Return (X, Y) of the center of cell containing provided text 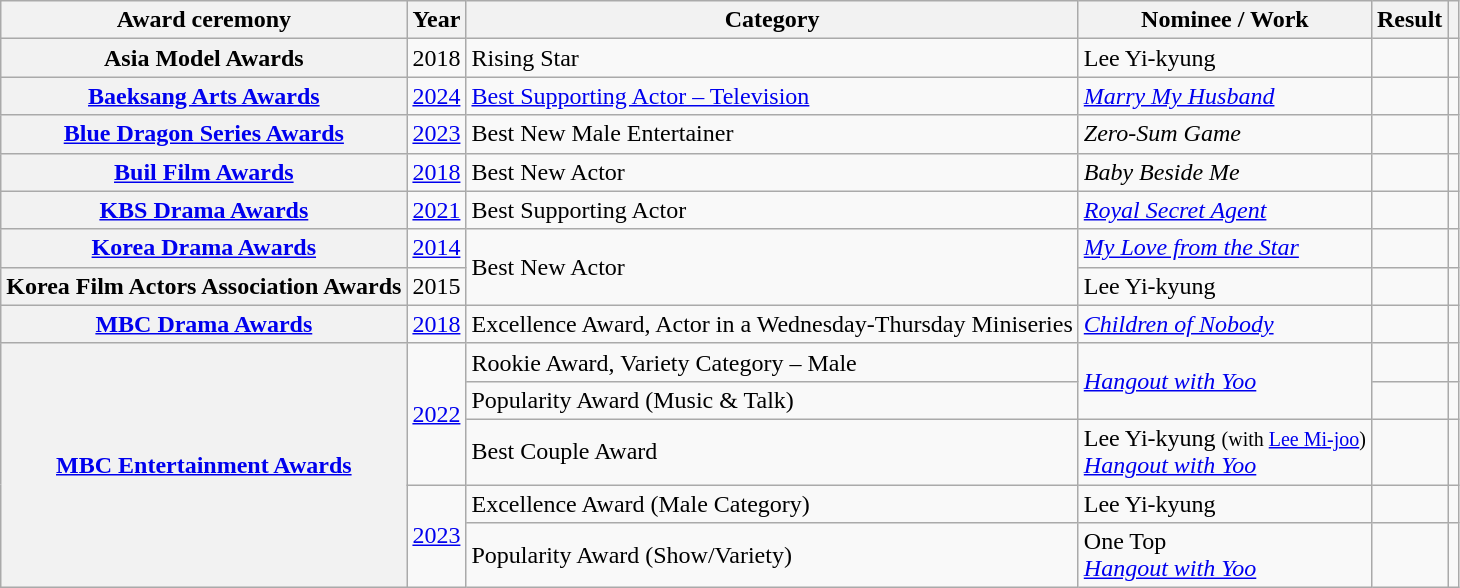
Best Supporting Actor – Television (772, 96)
Best New Male Entertainer (772, 134)
Blue Dragon Series Awards (204, 134)
Nominee / Work (1224, 20)
Rookie Award, Variety Category – Male (772, 362)
2024 (436, 96)
Award ceremony (204, 20)
Result (1409, 20)
Baby Beside Me (1224, 172)
Royal Secret Agent (1224, 210)
Category (772, 20)
Year (436, 20)
Children of Nobody (1224, 324)
Best Couple Award (772, 452)
Best Supporting Actor (772, 210)
Hangout with Yoo (1224, 381)
Popularity Award (Show/Variety) (772, 556)
Marry My Husband (1224, 96)
Buil Film Awards (204, 172)
2014 (436, 248)
Korea Drama Awards (204, 248)
Excellence Award, Actor in a Wednesday-Thursday Miniseries (772, 324)
Baeksang Arts Awards (204, 96)
2015 (436, 286)
One Top Hangout with Yoo (1224, 556)
Lee Yi-kyung (with Lee Mi-joo) Hangout with Yoo (1224, 452)
2022 (436, 414)
MBC Entertainment Awards (204, 465)
2021 (436, 210)
Zero-Sum Game (1224, 134)
Popularity Award (Music & Talk) (772, 400)
My Love from the Star (1224, 248)
Korea Film Actors Association Awards (204, 286)
MBC Drama Awards (204, 324)
Rising Star (772, 58)
Excellence Award (Male Category) (772, 503)
KBS Drama Awards (204, 210)
Asia Model Awards (204, 58)
